Determine the (x, y) coordinate at the center of the cell enclosing the given text.  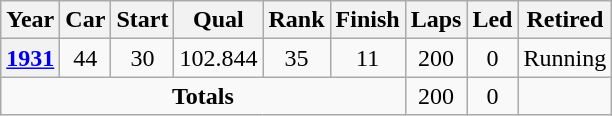
30 (142, 58)
Led (492, 20)
44 (86, 58)
11 (368, 58)
Totals (203, 96)
Qual (218, 20)
Rank (296, 20)
Running (565, 58)
35 (296, 58)
Start (142, 20)
102.844 (218, 58)
Laps (436, 20)
Finish (368, 20)
Year (30, 20)
Car (86, 20)
Retired (565, 20)
1931 (30, 58)
